Find where the given text appears and provide that cell's center as [x, y] coordinate. 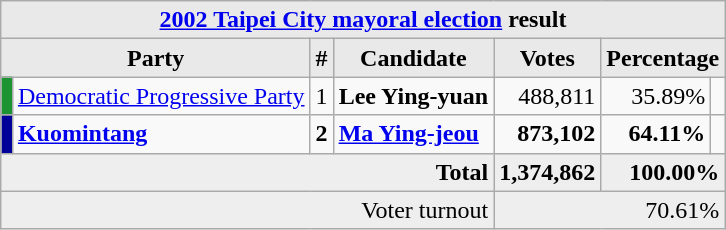
1,374,862 [548, 172]
873,102 [548, 134]
2 [322, 134]
Votes [548, 58]
Total [247, 172]
70.61% [610, 210]
2002 Taipei City mayoral election result [362, 20]
Ma Ying-jeou [414, 134]
Lee Ying-yuan [414, 96]
Party [156, 58]
35.89% [656, 96]
Democratic Progressive Party [161, 96]
# [322, 58]
100.00% [663, 172]
Percentage [663, 58]
Candidate [414, 58]
Voter turnout [247, 210]
488,811 [548, 96]
1 [322, 96]
Kuomintang [161, 134]
64.11% [656, 134]
